Determine the (x, y) coordinate at the center of the cell enclosing the given text.  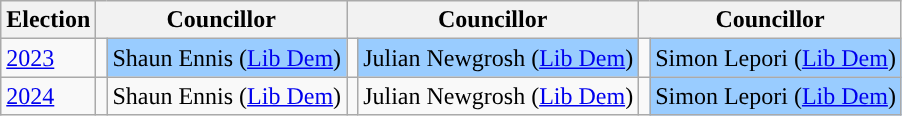
2023 (48, 58)
2024 (48, 96)
Election (48, 20)
